Capture the cell that displays the provided text and extract its [x, y] central coordinate. 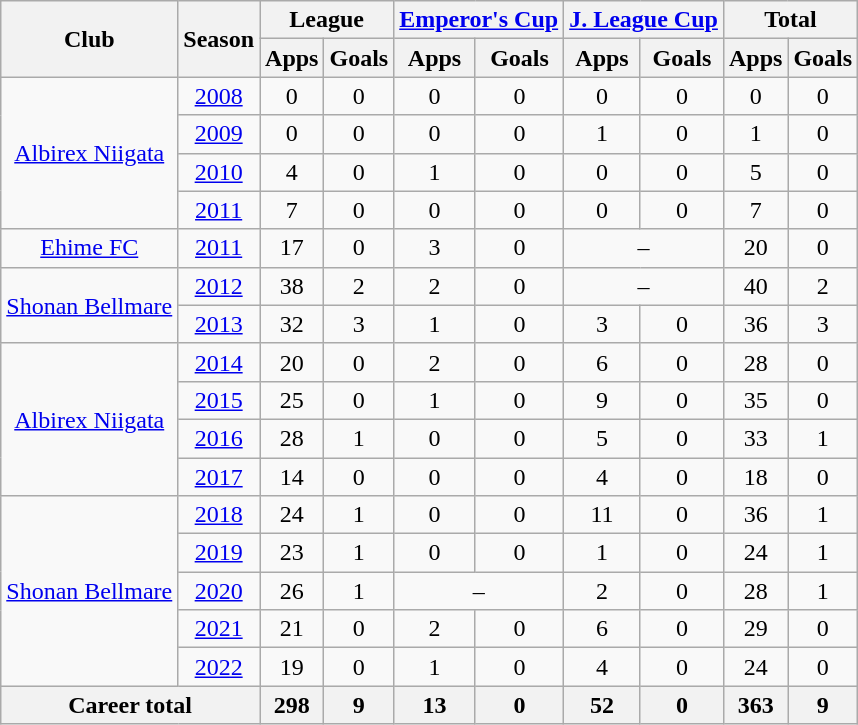
363 [755, 705]
Emperor's Cup [479, 20]
32 [292, 324]
2014 [219, 362]
21 [292, 629]
18 [755, 477]
2021 [219, 629]
19 [292, 667]
2010 [219, 172]
14 [292, 477]
35 [755, 400]
2012 [219, 286]
29 [755, 629]
Club [90, 39]
38 [292, 286]
13 [435, 705]
2020 [219, 591]
2022 [219, 667]
Ehime FC [90, 248]
J. League Cup [644, 20]
11 [602, 515]
League [327, 20]
52 [602, 705]
2017 [219, 477]
2015 [219, 400]
2008 [219, 96]
23 [292, 553]
26 [292, 591]
Total [790, 20]
40 [755, 286]
2019 [219, 553]
2013 [219, 324]
33 [755, 438]
2009 [219, 134]
17 [292, 248]
Career total [130, 705]
298 [292, 705]
2018 [219, 515]
25 [292, 400]
2016 [219, 438]
Season [219, 39]
